From the cell containing the given text, extract its center point as [x, y] coordinate. 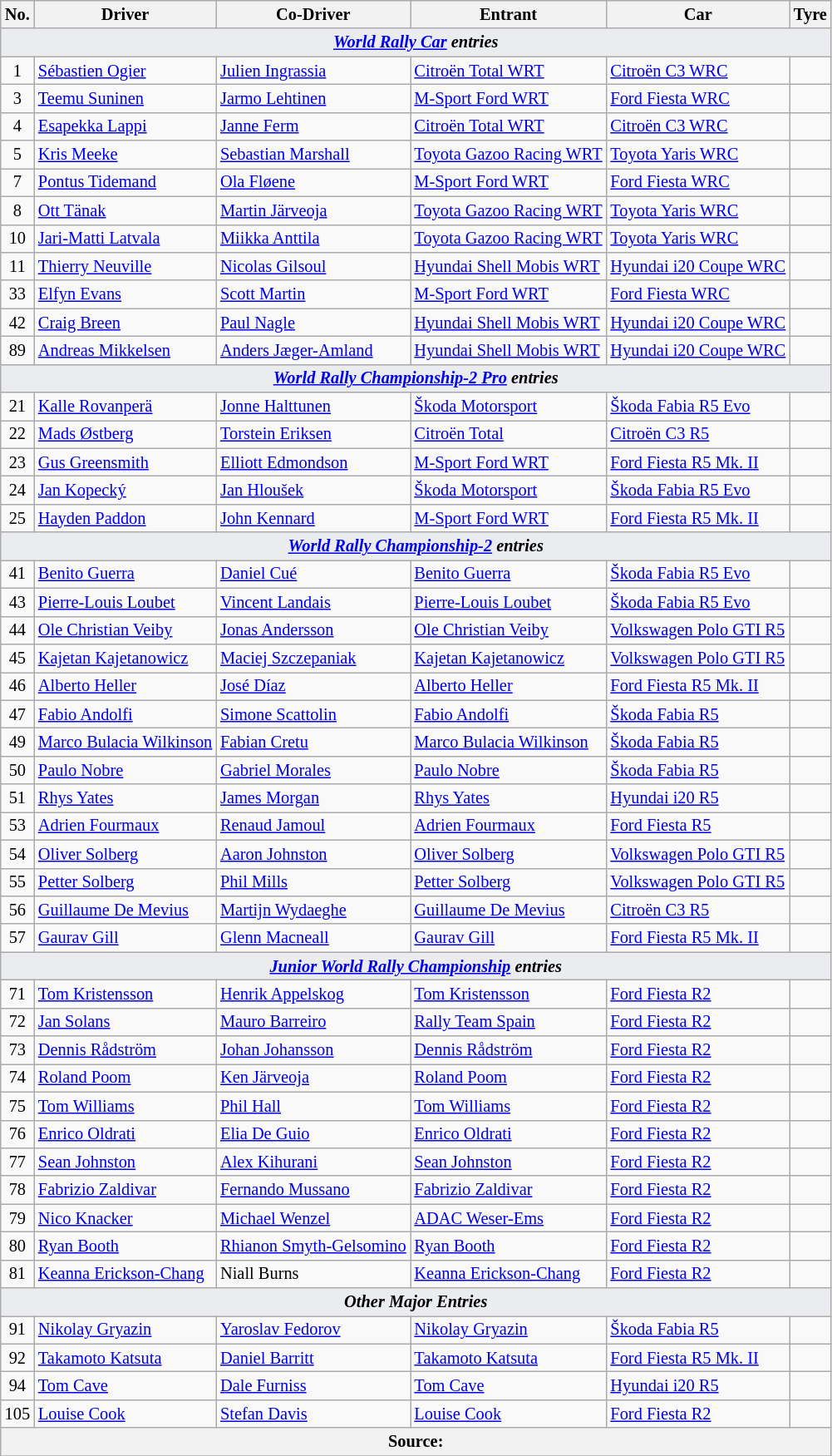
91 [17, 1330]
Mads Østberg [125, 434]
Esapekka Lappi [125, 126]
World Rally Car entries [416, 42]
Torstein Eriksen [313, 434]
89 [17, 350]
Fabian Cretu [313, 742]
42 [17, 323]
Citroën Total [509, 434]
James Morgan [313, 798]
Nicolas Gilsoul [313, 266]
Other Major Entries [416, 1302]
10 [17, 239]
Yaroslav Fedorov [313, 1330]
Teemu Suninen [125, 98]
Daniel Cué [313, 574]
25 [17, 518]
11 [17, 266]
Maciej Szczepaniak [313, 658]
Jan Solans [125, 1022]
43 [17, 602]
55 [17, 882]
Phil Hall [313, 1106]
Ott Tänak [125, 210]
Elia De Guio [313, 1134]
57 [17, 938]
22 [17, 434]
Jarmo Lehtinen [313, 98]
Daniel Barritt [313, 1358]
105 [17, 1414]
51 [17, 798]
Scott Martin [313, 294]
Niall Burns [313, 1274]
Johan Johansson [313, 1050]
Martin Järveoja [313, 210]
Kalle Rovanperä [125, 407]
Rhianon Smyth-Gelsomino [313, 1246]
1 [17, 71]
Elfyn Evans [125, 294]
ADAC Weser-Ems [509, 1218]
81 [17, 1274]
Janne Ferm [313, 126]
73 [17, 1050]
Vincent Landais [313, 602]
Hayden Paddon [125, 518]
76 [17, 1134]
World Rally Championship-2 Pro entries [416, 378]
José Díaz [313, 686]
Simone Scattolin [313, 714]
92 [17, 1358]
Henrik Appelskog [313, 994]
Sebastian Marshall [313, 155]
4 [17, 126]
5 [17, 155]
Rally Team Spain [509, 1022]
33 [17, 294]
Phil Mills [313, 882]
Andreas Mikkelsen [125, 350]
7 [17, 182]
3 [17, 98]
Jari-Matti Latvala [125, 239]
Ford Fiesta R5 [698, 826]
Pontus Tidemand [125, 182]
46 [17, 686]
Ola Fløene [313, 182]
79 [17, 1218]
Nico Knacker [125, 1218]
Renaud Jamoul [313, 826]
47 [17, 714]
Alex Kihurani [313, 1162]
Stefan Davis [313, 1414]
Kris Meeke [125, 155]
80 [17, 1246]
54 [17, 854]
21 [17, 407]
24 [17, 490]
75 [17, 1106]
Tyre [810, 14]
50 [17, 770]
49 [17, 742]
Michael Wenzel [313, 1218]
Jonas Andersson [313, 630]
56 [17, 910]
72 [17, 1022]
Co-Driver [313, 14]
John Kennard [313, 518]
Craig Breen [125, 323]
23 [17, 462]
Sébastien Ogier [125, 71]
8 [17, 210]
Ken Järveoja [313, 1078]
Entrant [509, 14]
Miikka Anttila [313, 239]
Jan Hloušek [313, 490]
Dale Furniss [313, 1386]
World Rally Championship-2 entries [416, 546]
Martijn Wydaeghe [313, 910]
Elliott Edmondson [313, 462]
Glenn Macneall [313, 938]
77 [17, 1162]
Jonne Halttunen [313, 407]
45 [17, 658]
44 [17, 630]
71 [17, 994]
74 [17, 1078]
78 [17, 1190]
Fernando Mussano [313, 1190]
Paul Nagle [313, 323]
41 [17, 574]
Junior World Rally Championship entries [416, 966]
Jan Kopecký [125, 490]
Gabriel Morales [313, 770]
Aaron Johnston [313, 854]
Anders Jæger-Amland [313, 350]
No. [17, 14]
Thierry Neuville [125, 266]
Mauro Barreiro [313, 1022]
Julien Ingrassia [313, 71]
53 [17, 826]
Source: [416, 1442]
Gus Greensmith [125, 462]
94 [17, 1386]
Car [698, 14]
Driver [125, 14]
